Capture the cell that displays the provided text and extract its [X, Y] central coordinate. 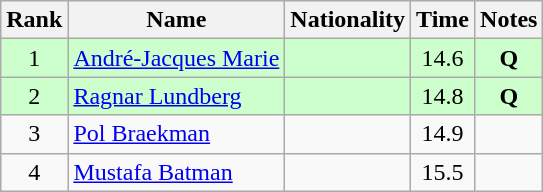
1 [34, 58]
Pol Braekman [176, 134]
3 [34, 134]
Name [176, 20]
André-Jacques Marie [176, 58]
Time [443, 20]
Ragnar Lundberg [176, 96]
2 [34, 96]
Notes [509, 20]
14.9 [443, 134]
Nationality [348, 20]
15.5 [443, 172]
14.8 [443, 96]
4 [34, 172]
Mustafa Batman [176, 172]
Rank [34, 20]
14.6 [443, 58]
